Determine the [x, y] coordinate at the center of the cell enclosing the given text.  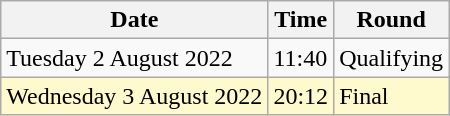
20:12 [301, 96]
Final [392, 96]
Date [134, 20]
Wednesday 3 August 2022 [134, 96]
Round [392, 20]
Time [301, 20]
11:40 [301, 58]
Tuesday 2 August 2022 [134, 58]
Qualifying [392, 58]
